Return the [x, y] coordinate for the center point of the cell that contains the specified text.  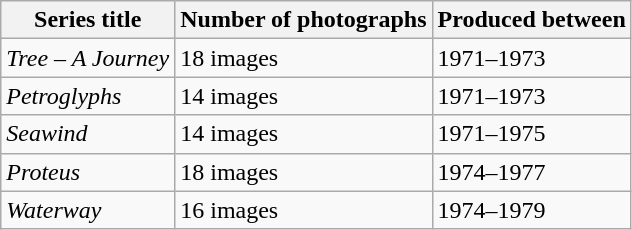
1974–1979 [532, 210]
1974–1977 [532, 172]
Series title [88, 20]
Seawind [88, 134]
Number of photographs [304, 20]
Petroglyphs [88, 96]
Produced between [532, 20]
1971–1975 [532, 134]
16 images [304, 210]
Proteus [88, 172]
Tree – A Journey [88, 58]
Waterway [88, 210]
